Output the (x, y) coordinate of the center of the cell containing the given text.  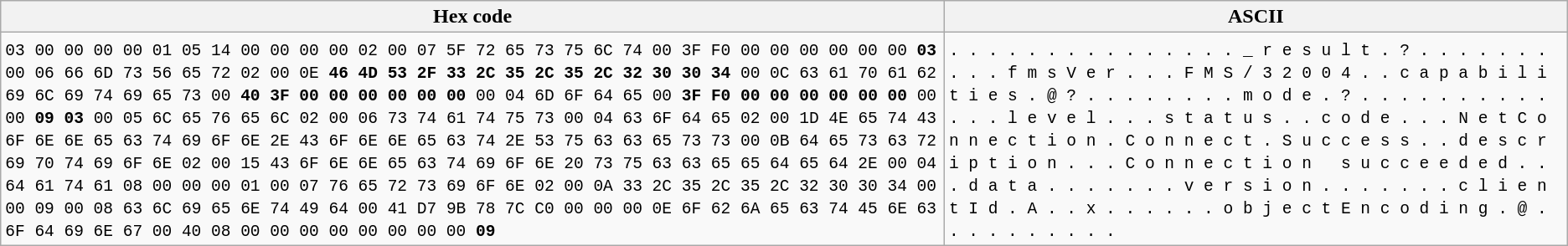
Hex code (472, 17)
ASCII (1256, 17)
